Scan for the cell matching the given text and deliver its (x, y) coordinate at center. 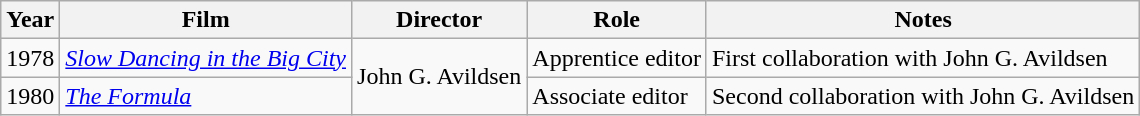
Year (30, 20)
Slow Dancing in the Big City (206, 58)
John G. Avildsen (440, 77)
1980 (30, 96)
Notes (922, 20)
Film (206, 20)
First collaboration with John G. Avildsen (922, 58)
Associate editor (617, 96)
1978 (30, 58)
The Formula (206, 96)
Apprentice editor (617, 58)
Second collaboration with John G. Avildsen (922, 96)
Director (440, 20)
Role (617, 20)
